Return (x, y) of the center of cell containing provided text 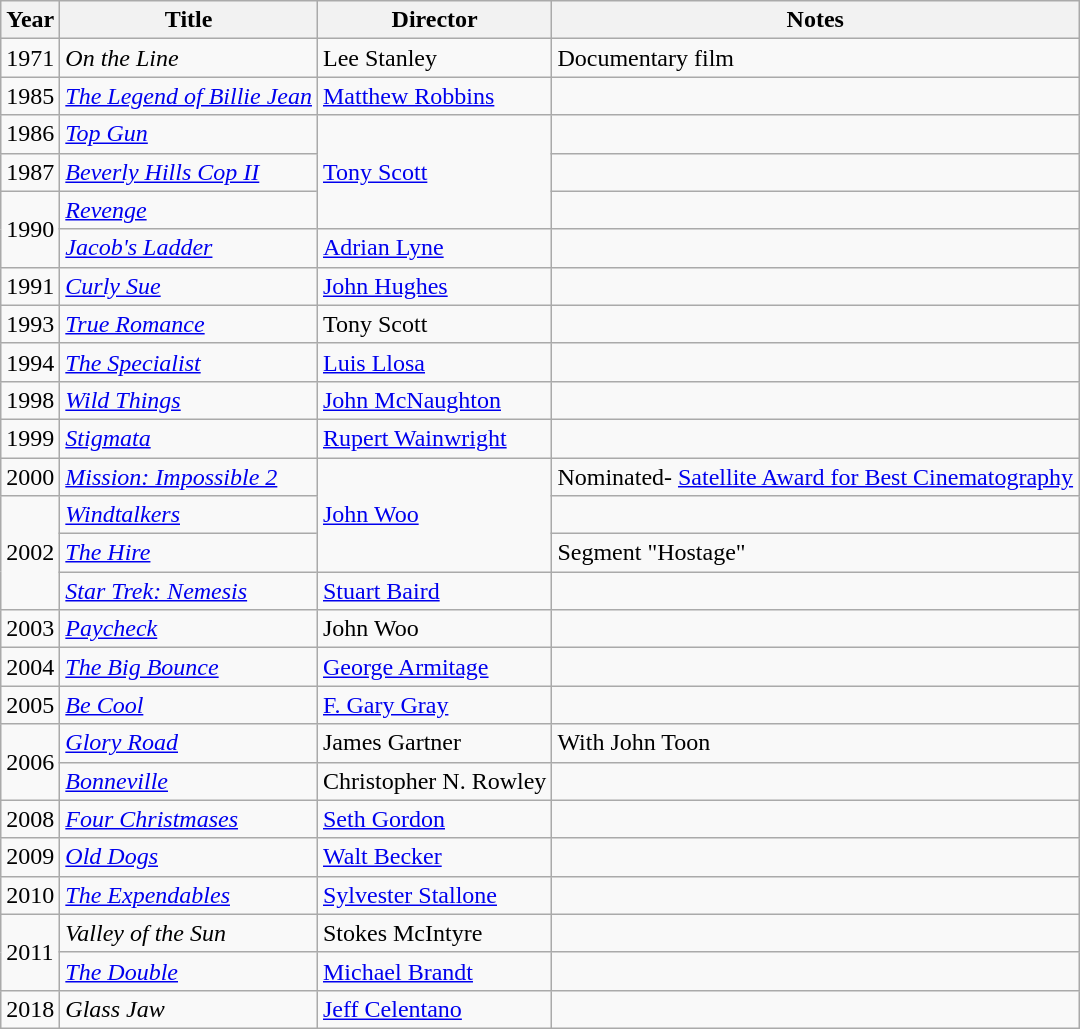
1994 (30, 362)
The Double (189, 971)
Segment "Hostage" (816, 553)
Walt Becker (434, 857)
Rupert Wainwright (434, 438)
Be Cool (189, 705)
1987 (30, 172)
Lee Stanley (434, 58)
Luis Llosa (434, 362)
The Big Bounce (189, 667)
The Specialist (189, 362)
2005 (30, 705)
John Hughes (434, 286)
2018 (30, 1009)
Revenge (189, 210)
George Armitage (434, 667)
True Romance (189, 324)
2002 (30, 553)
Stokes McIntyre (434, 933)
Year (30, 20)
Jacob's Ladder (189, 248)
Windtalkers (189, 515)
Michael Brandt (434, 971)
Beverly Hills Cop II (189, 172)
Four Christmases (189, 819)
Director (434, 20)
2009 (30, 857)
1998 (30, 400)
2000 (30, 477)
Curly Sue (189, 286)
Bonneville (189, 781)
F. Gary Gray (434, 705)
Stigmata (189, 438)
With John Toon (816, 743)
Valley of the Sun (189, 933)
The Expendables (189, 895)
2003 (30, 629)
The Legend of Billie Jean (189, 96)
Wild Things (189, 400)
Notes (816, 20)
Star Trek: Nemesis (189, 591)
1990 (30, 229)
Paycheck (189, 629)
Documentary film (816, 58)
2006 (30, 762)
James Gartner (434, 743)
1999 (30, 438)
Glory Road (189, 743)
1985 (30, 96)
On the Line (189, 58)
John McNaughton (434, 400)
2010 (30, 895)
2008 (30, 819)
Mission: Impossible 2 (189, 477)
Glass Jaw (189, 1009)
Title (189, 20)
2004 (30, 667)
Nominated- Satellite Award for Best Cinematography (816, 477)
Sylvester Stallone (434, 895)
Matthew Robbins (434, 96)
Top Gun (189, 134)
Stuart Baird (434, 591)
1991 (30, 286)
Old Dogs (189, 857)
Christopher N. Rowley (434, 781)
2011 (30, 952)
Adrian Lyne (434, 248)
1971 (30, 58)
The Hire (189, 553)
Seth Gordon (434, 819)
Jeff Celentano (434, 1009)
1986 (30, 134)
1993 (30, 324)
